Capture the cell that displays the provided text and extract its (X, Y) central coordinate. 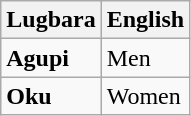
Lugbara (51, 20)
Men (145, 58)
Oku (51, 96)
Agupi (51, 58)
Women (145, 96)
English (145, 20)
